Search for the cell housing the specified text and yield its (x, y) center coordinate. 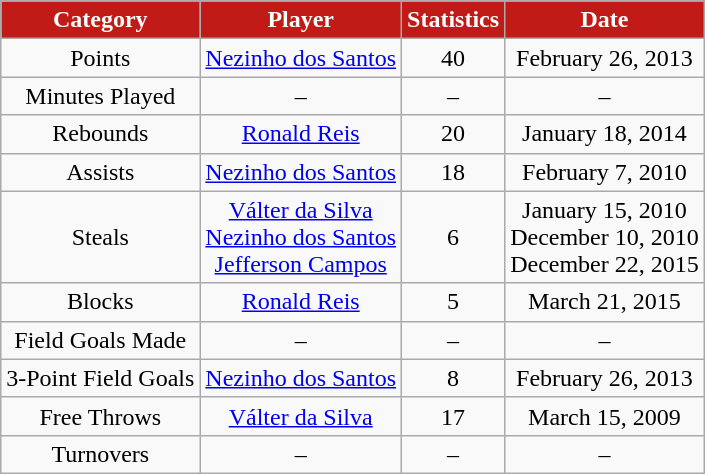
February 7, 2010 (605, 172)
January 18, 2014 (605, 134)
17 (454, 416)
40 (454, 58)
Field Goals Made (100, 340)
3-Point Field Goals (100, 378)
Steals (100, 237)
Category (100, 20)
Player (301, 20)
18 (454, 172)
Válter da SilvaNezinho dos SantosJefferson Campos (301, 237)
5 (454, 302)
Rebounds (100, 134)
Free Throws (100, 416)
March 21, 2015 (605, 302)
January 15, 2010December 10, 2010December 22, 2015 (605, 237)
Assists (100, 172)
Points (100, 58)
Blocks (100, 302)
8 (454, 378)
March 15, 2009 (605, 416)
Statistics (454, 20)
Date (605, 20)
20 (454, 134)
Válter da Silva (301, 416)
Minutes Played (100, 96)
Turnovers (100, 454)
6 (454, 237)
